Identify which cell holds the provided text, then report its (x, y) central coordinate. 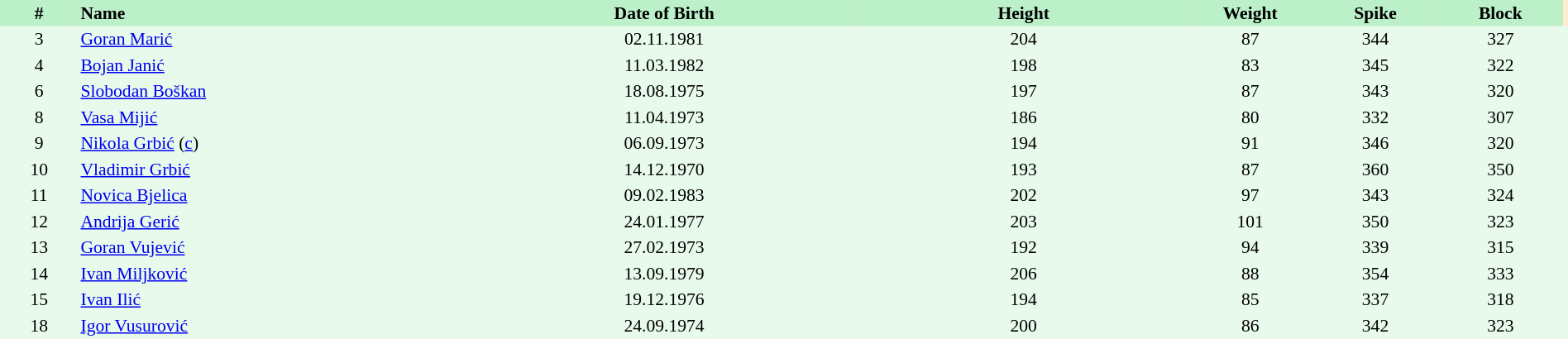
Slobodan Boškan (273, 91)
333 (1500, 274)
Novica Bjelica (273, 195)
11 (39, 195)
86 (1250, 326)
202 (1024, 195)
27.02.1973 (664, 248)
192 (1024, 248)
342 (1374, 326)
344 (1374, 40)
6 (39, 91)
8 (39, 117)
315 (1500, 248)
80 (1250, 117)
337 (1374, 299)
24.01.1977 (664, 222)
11.03.1982 (664, 65)
02.11.1981 (664, 40)
Goran Vujević (273, 248)
Ivan Miljković (273, 274)
Date of Birth (664, 13)
06.09.1973 (664, 144)
186 (1024, 117)
97 (1250, 195)
198 (1024, 65)
91 (1250, 144)
18.08.1975 (664, 91)
203 (1024, 222)
322 (1500, 65)
Block (1500, 13)
24.09.1974 (664, 326)
3 (39, 40)
Igor Vusurović (273, 326)
197 (1024, 91)
Andrija Gerić (273, 222)
332 (1374, 117)
307 (1500, 117)
12 (39, 222)
327 (1500, 40)
11.04.1973 (664, 117)
Vladimir Grbić (273, 169)
10 (39, 169)
360 (1374, 169)
204 (1024, 40)
200 (1024, 326)
14.12.1970 (664, 169)
345 (1374, 65)
Spike (1374, 13)
88 (1250, 274)
85 (1250, 299)
Goran Marić (273, 40)
19.12.1976 (664, 299)
346 (1374, 144)
Weight (1250, 13)
Ivan Ilić (273, 299)
339 (1374, 248)
Vasa Mijić (273, 117)
Nikola Grbić (c) (273, 144)
193 (1024, 169)
354 (1374, 274)
324 (1500, 195)
18 (39, 326)
94 (1250, 248)
Bojan Janić (273, 65)
# (39, 13)
206 (1024, 274)
4 (39, 65)
318 (1500, 299)
101 (1250, 222)
15 (39, 299)
83 (1250, 65)
09.02.1983 (664, 195)
Height (1024, 13)
14 (39, 274)
Name (273, 13)
13.09.1979 (664, 274)
13 (39, 248)
9 (39, 144)
